Detect which cell encompasses the target text, then output its [X, Y] center coordinate. 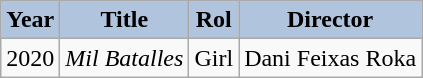
Title [124, 20]
Director [330, 20]
Rol [214, 20]
Year [30, 20]
Dani Feixas Roka [330, 58]
Girl [214, 58]
Mil Batalles [124, 58]
2020 [30, 58]
